Capture the cell that displays the provided text and extract its [x, y] central coordinate. 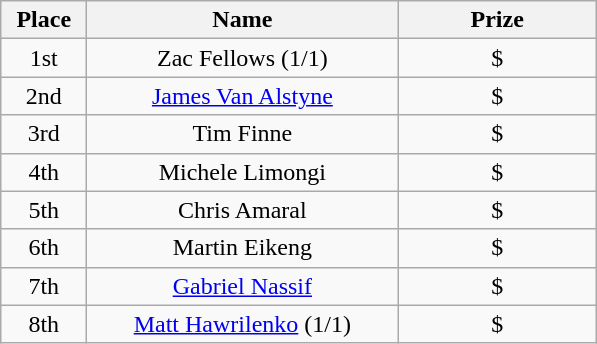
Name [242, 20]
Place [44, 20]
5th [44, 210]
Chris Amaral [242, 210]
Michele Limongi [242, 172]
Zac Fellows (1/1) [242, 58]
4th [44, 172]
Tim Finne [242, 134]
James Van Alstyne [242, 96]
Gabriel Nassif [242, 286]
Prize [498, 20]
Matt Hawrilenko (1/1) [242, 324]
2nd [44, 96]
3rd [44, 134]
Martin Eikeng [242, 248]
7th [44, 286]
8th [44, 324]
6th [44, 248]
1st [44, 58]
